Detect which cell encompasses the target text, then output its (X, Y) center coordinate. 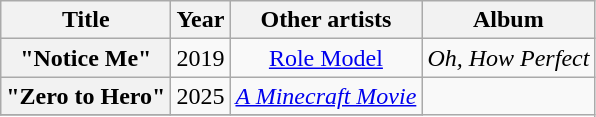
Title (86, 20)
"Notice Me" (86, 58)
Oh, How Perfect (508, 58)
Other artists (326, 20)
A Minecraft Movie (326, 96)
Album (508, 20)
Role Model (326, 58)
2019 (200, 58)
2025 (200, 96)
"Zero to Hero" (86, 96)
Year (200, 20)
